Extract the [x, y] coordinate from the center of the cell holding the provided text.  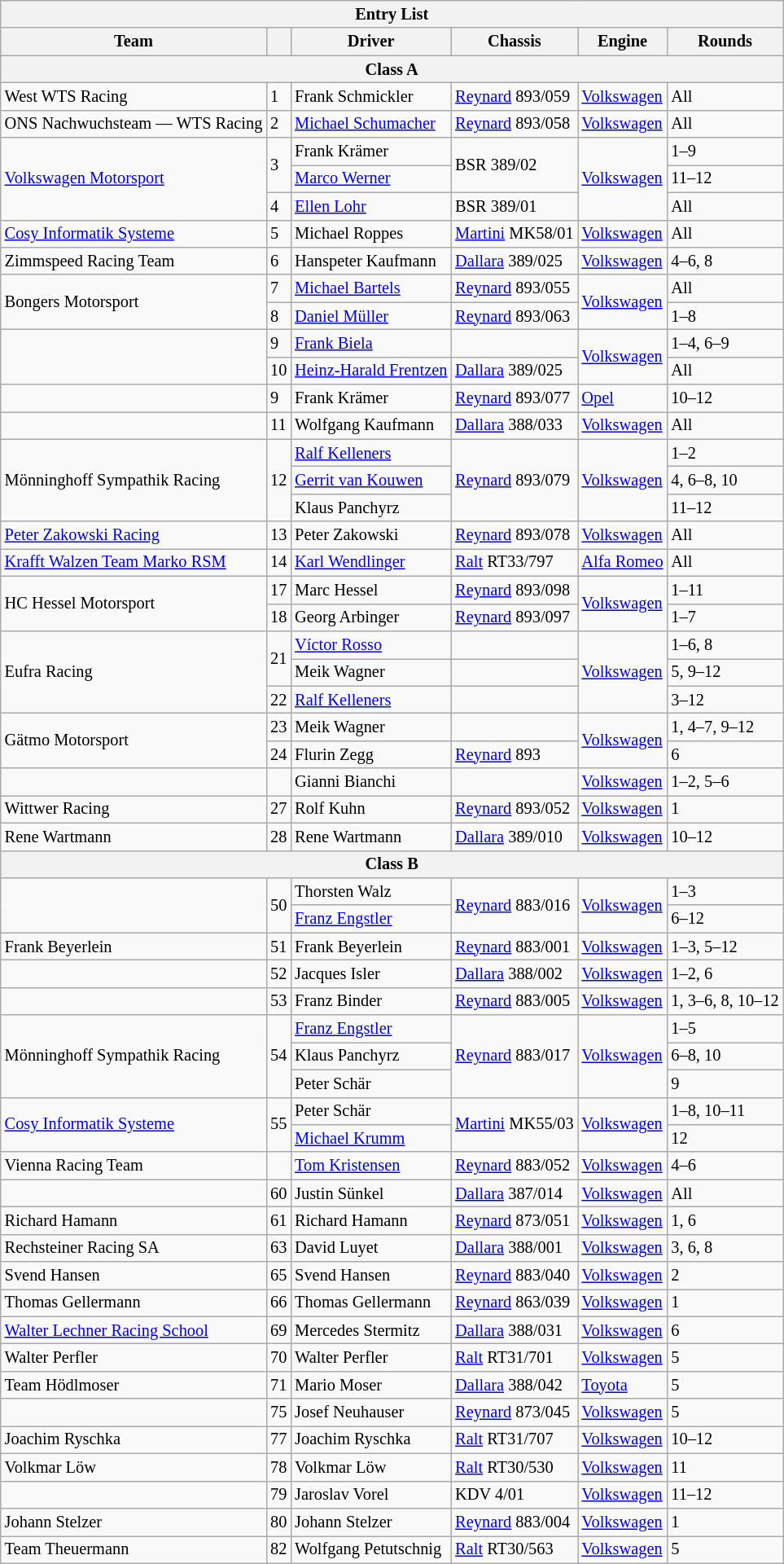
60 [278, 1193]
52 [278, 973]
Dallara 388/002 [515, 973]
27 [278, 809]
Daniel Müller [371, 316]
Reynard 893/058 [515, 124]
David Luyet [371, 1248]
Ralt RT33/797 [515, 562]
Reynard 893/079 [515, 481]
Entry List [392, 14]
Michael Bartels [371, 288]
1–9 [725, 152]
Class B [392, 864]
Wittwer Racing [134, 809]
Zimmspeed Racing Team [134, 261]
Wolfgang Petutschnig [371, 1549]
1, 3–6, 8, 10–12 [725, 1001]
1–2, 5–6 [725, 782]
Krafft Walzen Team Marko RSM [134, 562]
77 [278, 1439]
Karl Wendlinger [371, 562]
Mario Moser [371, 1385]
Gianni Bianchi [371, 782]
Wolfgang Kaufmann [371, 425]
Dallara 388/033 [515, 425]
22 [278, 700]
Mercedes Stermitz [371, 1330]
13 [278, 535]
70 [278, 1358]
Martini MK55/03 [515, 1124]
Ellen Lohr [371, 206]
BSR 389/01 [515, 206]
Team Hödlmoser [134, 1385]
KDV 4/01 [515, 1495]
1, 6 [725, 1220]
Reynard 883/001 [515, 947]
Chassis [515, 42]
18 [278, 617]
82 [278, 1549]
Reynard 893/078 [515, 535]
Gätmo Motorsport [134, 740]
69 [278, 1330]
Víctor Rosso [371, 644]
1–11 [725, 590]
Reynard 883/005 [515, 1001]
1–7 [725, 617]
55 [278, 1124]
14 [278, 562]
Walter Lechner Racing School [134, 1330]
Dallara 388/001 [515, 1248]
21 [278, 658]
Dallara 388/031 [515, 1330]
4–6, 8 [725, 261]
Reynard 883/040 [515, 1276]
Reynard 873/045 [515, 1412]
17 [278, 590]
Team [134, 42]
Georg Arbinger [371, 617]
61 [278, 1220]
Rolf Kuhn [371, 809]
Rounds [725, 42]
West WTS Racing [134, 96]
Michael Krumm [371, 1138]
Jacques Isler [371, 973]
23 [278, 727]
Reynard 893/059 [515, 96]
80 [278, 1522]
7 [278, 288]
1–2 [725, 453]
66 [278, 1303]
79 [278, 1495]
50 [278, 904]
Ralt RT30/563 [515, 1549]
10 [278, 371]
5, 9–12 [725, 672]
1–8 [725, 316]
1–8, 10–11 [725, 1111]
1–3 [725, 891]
Ralt RT31/707 [515, 1439]
Toyota [623, 1385]
4 [278, 206]
Reynard 873/051 [515, 1220]
28 [278, 837]
78 [278, 1467]
71 [278, 1385]
Rechsteiner Racing SA [134, 1248]
1–2, 6 [725, 973]
Tom Kristensen [371, 1166]
4–6 [725, 1166]
Eufra Racing [134, 671]
75 [278, 1412]
Dallara 387/014 [515, 1193]
Heinz-Harald Frentzen [371, 371]
Frank Biela [371, 343]
Class A [392, 69]
Reynard 883/017 [515, 1056]
6–8, 10 [725, 1056]
Dallara 389/010 [515, 837]
4, 6–8, 10 [725, 480]
Thorsten Walz [371, 891]
6–12 [725, 919]
3 [278, 165]
Ralt RT31/701 [515, 1358]
BSR 389/02 [515, 165]
Bongers Motorsport [134, 301]
Michael Roppes [371, 234]
8 [278, 316]
Marc Hessel [371, 590]
Dallara 388/042 [515, 1385]
Reynard 893/063 [515, 316]
Engine [623, 42]
Peter Zakowski Racing [134, 535]
Gerrit van Kouwen [371, 480]
Reynard 893/077 [515, 398]
Reynard 883/016 [515, 904]
Hanspeter Kaufmann [371, 261]
65 [278, 1276]
Reynard 893 [515, 754]
Opel [623, 398]
Martini MK58/01 [515, 234]
Team Theuermann [134, 1549]
Marco Werner [371, 178]
Flurin Zegg [371, 754]
Reynard 893/052 [515, 809]
ONS Nachwuchsteam — WTS Racing [134, 124]
Justin Sünkel [371, 1193]
1–6, 8 [725, 644]
Alfa Romeo [623, 562]
Jaroslav Vorel [371, 1495]
3–12 [725, 700]
Peter Zakowski [371, 535]
Reynard 863/039 [515, 1303]
1, 4–7, 9–12 [725, 727]
3, 6, 8 [725, 1248]
Reynard 893/098 [515, 590]
Ralt RT30/530 [515, 1467]
Frank Schmickler [371, 96]
54 [278, 1056]
53 [278, 1001]
Reynard 883/052 [515, 1166]
Reynard 893/055 [515, 288]
Vienna Racing Team [134, 1166]
1–4, 6–9 [725, 343]
Josef Neuhauser [371, 1412]
HC Hessel Motorsport [134, 603]
Volkswagen Motorsport [134, 179]
Reynard 883/004 [515, 1522]
24 [278, 754]
1–5 [725, 1029]
51 [278, 947]
1–3, 5–12 [725, 947]
Michael Schumacher [371, 124]
Franz Binder [371, 1001]
63 [278, 1248]
Reynard 893/097 [515, 617]
Driver [371, 42]
